Identify which cell holds the provided text, then report its (x, y) central coordinate. 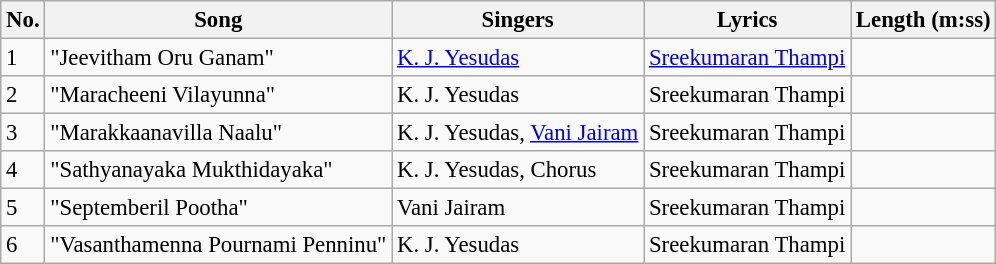
"Septemberil Pootha" (218, 208)
"Jeevitham Oru Ganam" (218, 58)
3 (23, 133)
"Vasanthamenna Pournami Penninu" (218, 245)
Length (m:ss) (924, 20)
6 (23, 245)
Singers (518, 20)
Song (218, 20)
No. (23, 20)
K. J. Yesudas, Vani Jairam (518, 133)
"Marakkaanavilla Naalu" (218, 133)
Vani Jairam (518, 208)
2 (23, 95)
5 (23, 208)
Lyrics (748, 20)
1 (23, 58)
4 (23, 170)
"Maracheeni Vilayunna" (218, 95)
"Sathyanayaka Mukthidayaka" (218, 170)
K. J. Yesudas, Chorus (518, 170)
